Find where the given text appears and provide that cell's center as [x, y] coordinate. 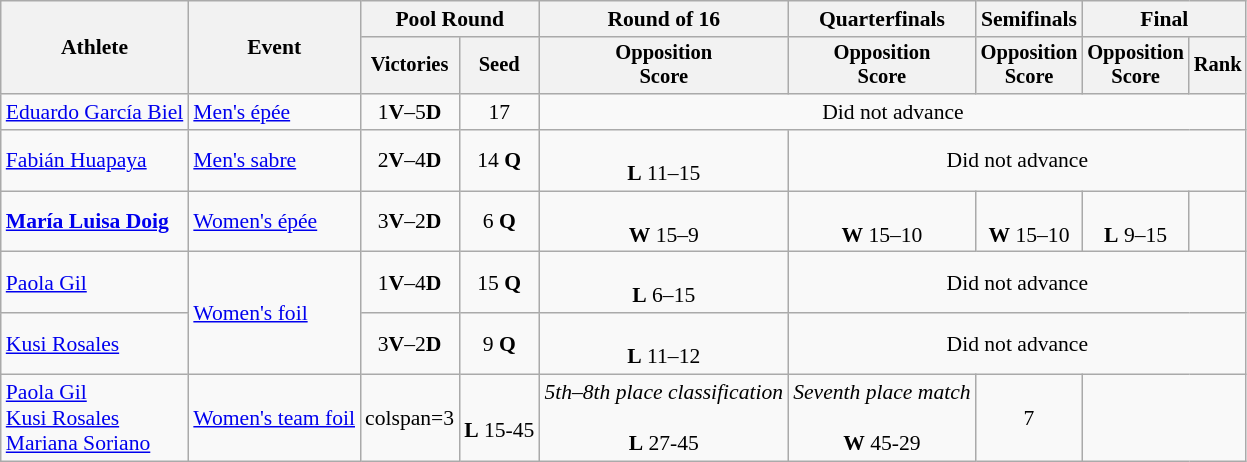
Men's épée [274, 112]
Fabián Huapaya [95, 160]
17 [499, 112]
Men's sabre [274, 160]
14 Q [499, 160]
1V–5D [410, 112]
2V–4D [410, 160]
Women's team foil [274, 418]
Women's foil [274, 313]
L 11–15 [664, 160]
15 Q [499, 282]
1V–4D [410, 282]
W 15–9 [664, 222]
Eduardo García Biel⁣ [95, 112]
María Luisa Doig [95, 222]
Event [274, 48]
Paola Gil [95, 282]
7 [1030, 418]
L 11–12 [664, 344]
Victories [410, 66]
9 Q [499, 344]
L 15-45 [499, 418]
Final [1164, 19]
6 Q [499, 222]
colspan=3 [410, 418]
L 9–15 [1136, 222]
Semifinals [1030, 19]
Pool Round [450, 19]
Rank [1218, 66]
Athlete [95, 48]
Seed [499, 66]
Round of 16 [664, 19]
Women's épée [274, 222]
Kusi Rosales [95, 344]
L 6–15 [664, 282]
Paola GilKusi RosalesMariana Soriano [95, 418]
Seventh place matchW 45-29 [882, 418]
Quarterfinals [882, 19]
5th–8th place classificationL 27-45 [664, 418]
